Locate the cell with the specified text and output its (x, y) center coordinate. 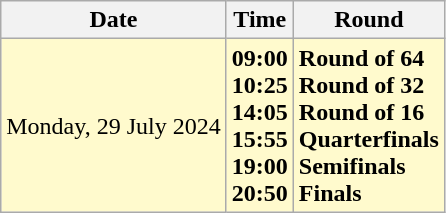
Monday, 29 July 2024 (114, 126)
Date (114, 20)
Round (368, 20)
Time (260, 20)
Round of 64Round of 32Round of 16QuarterfinalsSemifinalsFinals (368, 126)
09:0010:2514:0515:5519:0020:50 (260, 126)
